From the cell containing the given text, extract its center point as (x, y) coordinate. 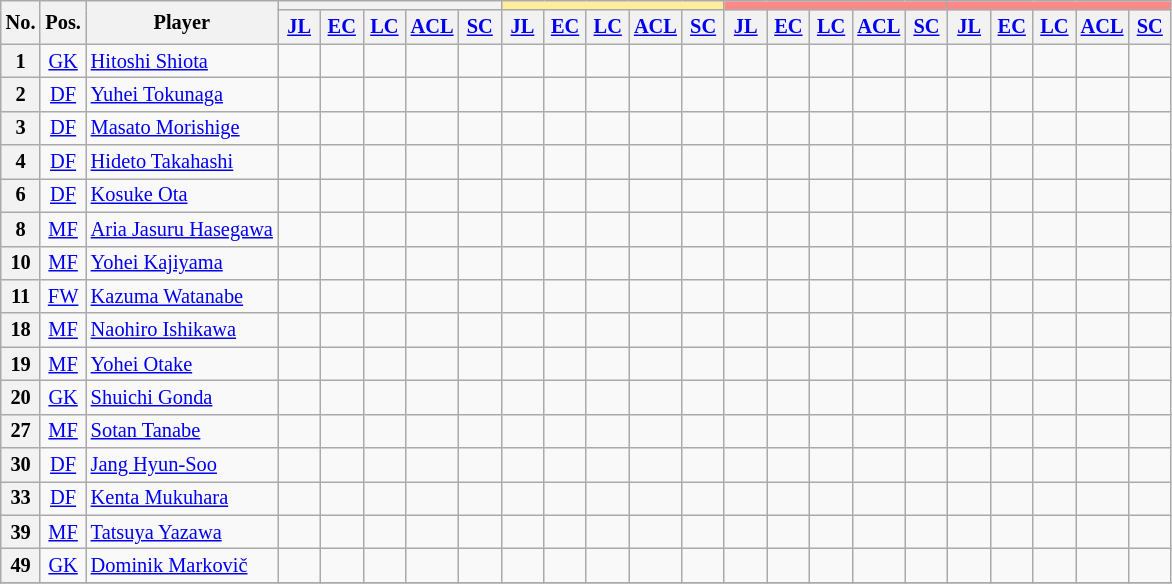
Yohei Kajiyama (182, 263)
30 (21, 465)
Tatsuya Yazawa (182, 532)
10 (21, 263)
Aria Jasuru Hasegawa (182, 229)
Hitoshi Shiota (182, 61)
Masato Morishige (182, 128)
FW (62, 296)
18 (21, 330)
Pos. (62, 22)
Shuichi Gonda (182, 397)
19 (21, 364)
Kosuke Ota (182, 195)
Naohiro Ishikawa (182, 330)
No. (21, 22)
33 (21, 498)
Kazuma Watanabe (182, 296)
1 (21, 61)
Sotan Tanabe (182, 431)
49 (21, 565)
6 (21, 195)
11 (21, 296)
20 (21, 397)
Jang Hyun-Soo (182, 465)
Hideto Takahashi (182, 162)
3 (21, 128)
39 (21, 532)
Yuhei Tokunaga (182, 94)
4 (21, 162)
8 (21, 229)
Player (182, 22)
2 (21, 94)
Yohei Otake (182, 364)
27 (21, 431)
Kenta Mukuhara (182, 498)
Dominik Markovič (182, 565)
